Search for the cell housing the specified text and yield its [X, Y] center coordinate. 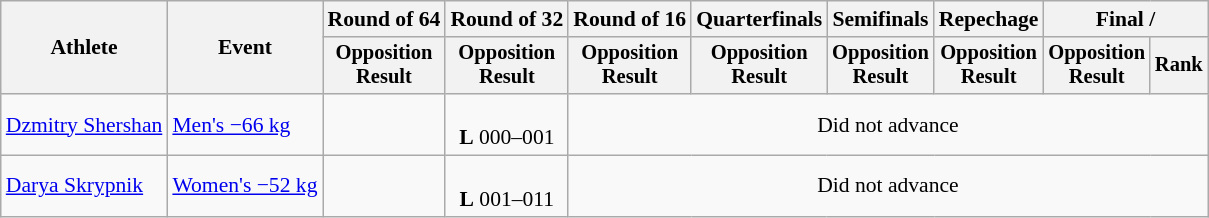
Event [244, 48]
Round of 16 [630, 19]
Rank [1179, 66]
Athlete [84, 48]
Round of 32 [506, 19]
L 001–011 [506, 186]
Women's −52 kg [244, 186]
Dzmitry Shershan [84, 124]
Round of 64 [384, 19]
Repechage [989, 19]
L 000–001 [506, 124]
Quarterfinals [759, 19]
Darya Skrypnik [84, 186]
Semifinals [880, 19]
Final / [1125, 19]
Men's −66 kg [244, 124]
